Scan for the cell matching the given text and deliver its [X, Y] coordinate at center. 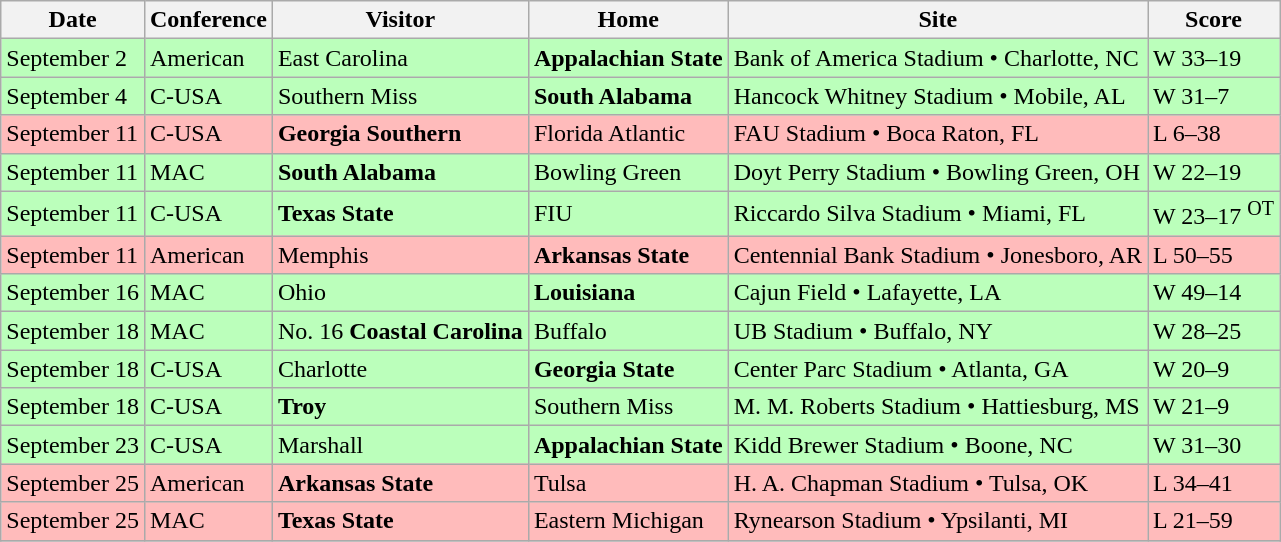
W 28–25 [1214, 331]
Memphis [400, 255]
L 6–38 [1214, 134]
September 16 [73, 293]
September 23 [73, 445]
W 49–14 [1214, 293]
Eastern Michigan [628, 521]
Ohio [400, 293]
Doyt Perry Stadium • Bowling Green, OH [938, 172]
Tulsa [628, 483]
Marshall [400, 445]
Buffalo [628, 331]
L 50–55 [1214, 255]
UB Stadium • Buffalo, NY [938, 331]
Cajun Field • Lafayette, LA [938, 293]
Kidd Brewer Stadium • Boone, NC [938, 445]
Florida Atlantic [628, 134]
FAU Stadium • Boca Raton, FL [938, 134]
Hancock Whitney Stadium • Mobile, AL [938, 96]
September 2 [73, 58]
L 21–59 [1214, 521]
W 22–19 [1214, 172]
L 34–41 [1214, 483]
Bank of America Stadium • Charlotte, NC [938, 58]
H. A. Chapman Stadium • Tulsa, OK [938, 483]
FIU [628, 214]
No. 16 Coastal Carolina [400, 331]
Center Parc Stadium • Atlanta, GA [938, 369]
Troy [400, 407]
Bowling Green [628, 172]
W 20–9 [1214, 369]
Home [628, 20]
Louisiana [628, 293]
Visitor [400, 20]
Georgia Southern [400, 134]
Site [938, 20]
Centennial Bank Stadium • Jonesboro, AR [938, 255]
W 31–7 [1214, 96]
W 33–19 [1214, 58]
Charlotte [400, 369]
Conference [208, 20]
W 21–9 [1214, 407]
M. M. Roberts Stadium • Hattiesburg, MS [938, 407]
Riccardo Silva Stadium • Miami, FL [938, 214]
Georgia State [628, 369]
Date [73, 20]
Score [1214, 20]
W 23–17 OT [1214, 214]
September 4 [73, 96]
W 31–30 [1214, 445]
Rynearson Stadium • Ypsilanti, MI [938, 521]
East Carolina [400, 58]
